Return [X, Y] of the center of cell containing provided text 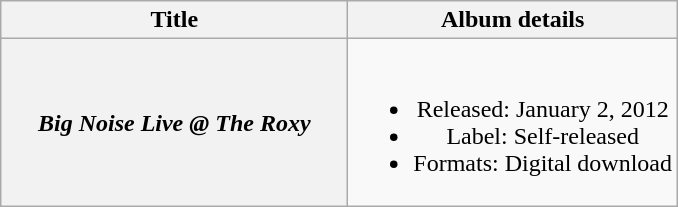
Album details [513, 20]
Title [174, 20]
Big Noise Live @ The Roxy [174, 122]
Released: January 2, 2012Label: Self-releasedFormats: Digital download [513, 122]
